Search for the cell housing the specified text and yield its [x, y] center coordinate. 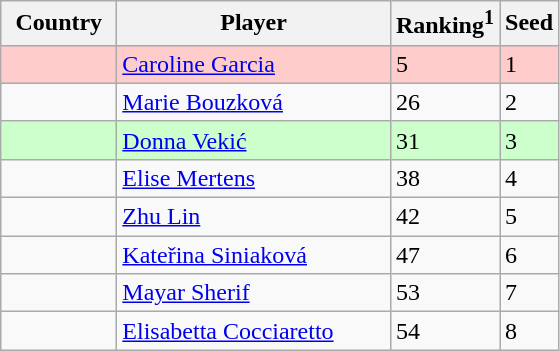
31 [444, 140]
Country [59, 24]
Kateřina Siniaková [254, 255]
Caroline Garcia [254, 64]
8 [530, 331]
Mayar Sherif [254, 293]
Elise Mertens [254, 178]
3 [530, 140]
Seed [530, 24]
47 [444, 255]
Zhu Lin [254, 217]
42 [444, 217]
Elisabetta Cocciaretto [254, 331]
38 [444, 178]
Ranking1 [444, 24]
53 [444, 293]
4 [530, 178]
1 [530, 64]
6 [530, 255]
Donna Vekić [254, 140]
Marie Bouzková [254, 102]
26 [444, 102]
Player [254, 24]
7 [530, 293]
2 [530, 102]
54 [444, 331]
